Scan for the cell matching the given text and deliver its (X, Y) coordinate at center. 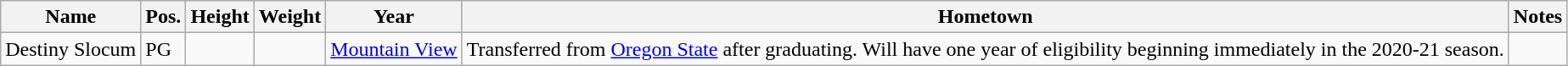
Mountain View (394, 49)
Name (71, 17)
Destiny Slocum (71, 49)
PG (163, 49)
Pos. (163, 17)
Year (394, 17)
Hometown (985, 17)
Transferred from Oregon State after graduating. Will have one year of eligibility beginning immediately in the 2020-21 season. (985, 49)
Notes (1537, 17)
Weight (289, 17)
Height (220, 17)
